Detect which cell encompasses the target text, then output its (X, Y) center coordinate. 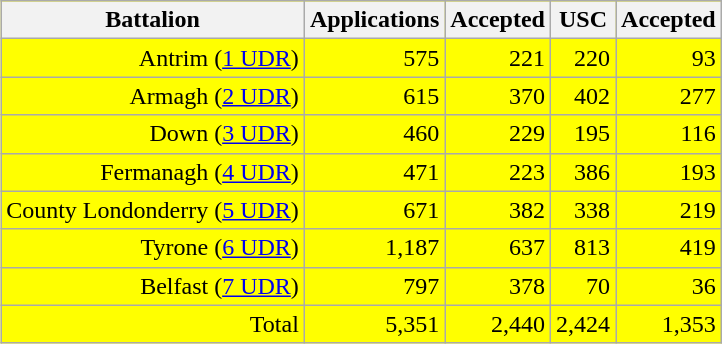
116 (669, 134)
Fermanagh (4 UDR) (153, 172)
378 (498, 286)
637 (498, 248)
70 (582, 286)
813 (582, 248)
County Londonderry (5 UDR) (153, 210)
402 (582, 96)
460 (374, 134)
Armagh (2 UDR) (153, 96)
221 (498, 58)
797 (374, 286)
195 (582, 134)
277 (669, 96)
USC (582, 20)
5,351 (374, 324)
93 (669, 58)
1,187 (374, 248)
671 (374, 210)
Tyrone (6 UDR) (153, 248)
219 (669, 210)
2,424 (582, 324)
193 (669, 172)
Antrim (1 UDR) (153, 58)
2,440 (498, 324)
Down (3 UDR) (153, 134)
36 (669, 286)
471 (374, 172)
Battalion (153, 20)
220 (582, 58)
338 (582, 210)
229 (498, 134)
370 (498, 96)
223 (498, 172)
386 (582, 172)
Applications (374, 20)
Belfast (7 UDR) (153, 286)
1,353 (669, 324)
382 (498, 210)
575 (374, 58)
Total (153, 324)
615 (374, 96)
419 (669, 248)
